Search for the cell housing the specified text and yield its (x, y) center coordinate. 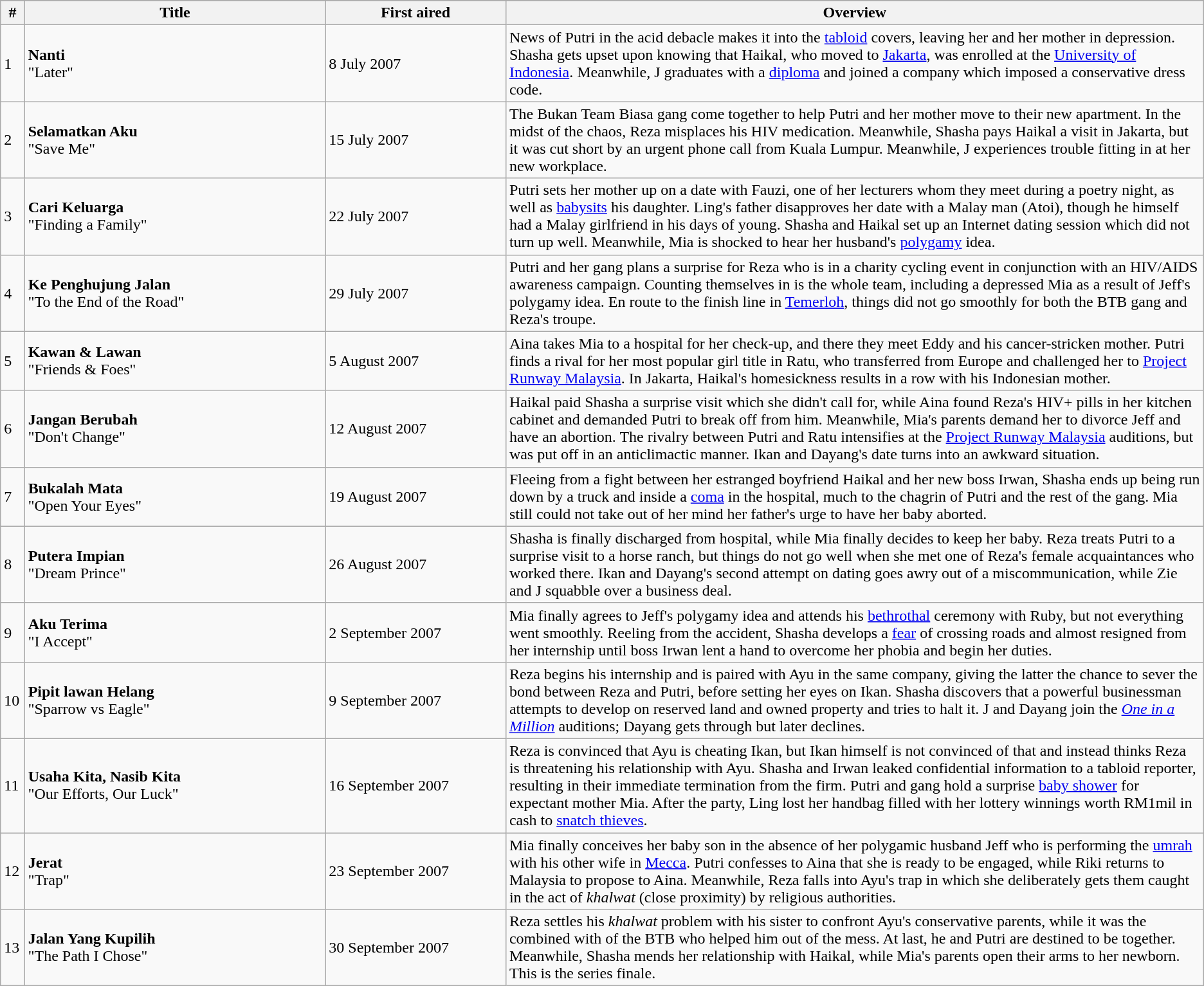
Title (175, 13)
2 September 2007 (415, 632)
1 (13, 63)
Putera Impian"Dream Prince" (175, 565)
30 September 2007 (415, 948)
5 August 2007 (415, 361)
Nanti"Later" (175, 63)
23 September 2007 (415, 871)
5 (13, 361)
12 August 2007 (415, 428)
Jalan Yang Kupilih"The Path I Chose" (175, 948)
Bukalah Mata"Open Your Eyes" (175, 497)
9 (13, 632)
12 (13, 871)
Kawan & Lawan"Friends & Foes" (175, 361)
Cari Keluarga"Finding a Family" (175, 216)
26 August 2007 (415, 565)
Jerat"Trap" (175, 871)
9 September 2007 (415, 700)
13 (13, 948)
15 July 2007 (415, 140)
Aku Terima"I Accept" (175, 632)
8 July 2007 (415, 63)
Usaha Kita, Nasib Kita"Our Efforts, Our Luck" (175, 785)
16 September 2007 (415, 785)
Overview (854, 13)
Pipit lawan Helang"Sparrow vs Eagle" (175, 700)
22 July 2007 (415, 216)
11 (13, 785)
Ke Penghujung Jalan"To the End of the Road" (175, 293)
29 July 2007 (415, 293)
10 (13, 700)
3 (13, 216)
6 (13, 428)
2 (13, 140)
8 (13, 565)
# (13, 13)
First aired (415, 13)
Jangan Berubah"Don't Change" (175, 428)
7 (13, 497)
4 (13, 293)
Selamatkan Aku"Save Me" (175, 140)
19 August 2007 (415, 497)
